Detect which cell encompasses the target text, then output its [x, y] center coordinate. 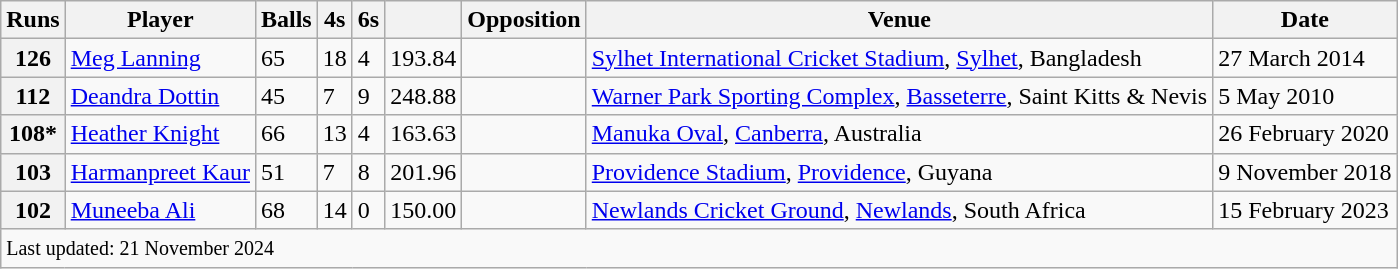
Date [1305, 20]
9 [368, 96]
108* [33, 134]
4s [334, 20]
18 [334, 58]
51 [286, 172]
Heather Knight [160, 134]
Meg Lanning [160, 58]
45 [286, 96]
201.96 [424, 172]
Deandra Dottin [160, 96]
Venue [899, 20]
112 [33, 96]
Sylhet International Cricket Stadium, Sylhet, Bangladesh [899, 58]
Balls [286, 20]
65 [286, 58]
193.84 [424, 58]
15 February 2023 [1305, 210]
0 [368, 210]
Warner Park Sporting Complex, Basseterre, Saint Kitts & Nevis [899, 96]
66 [286, 134]
26 February 2020 [1305, 134]
Providence Stadium, Providence, Guyana [899, 172]
Manuka Oval, Canberra, Australia [899, 134]
Newlands Cricket Ground, Newlands, South Africa [899, 210]
13 [334, 134]
150.00 [424, 210]
Runs [33, 20]
5 May 2010 [1305, 96]
Player [160, 20]
Muneeba Ali [160, 210]
163.63 [424, 134]
126 [33, 58]
Last updated: 21 November 2024 [699, 248]
103 [33, 172]
6s [368, 20]
9 November 2018 [1305, 172]
Opposition [524, 20]
68 [286, 210]
248.88 [424, 96]
27 March 2014 [1305, 58]
102 [33, 210]
8 [368, 172]
14 [334, 210]
Harmanpreet Kaur [160, 172]
